Determine the [X, Y] coordinate at the center of the cell enclosing the given text.  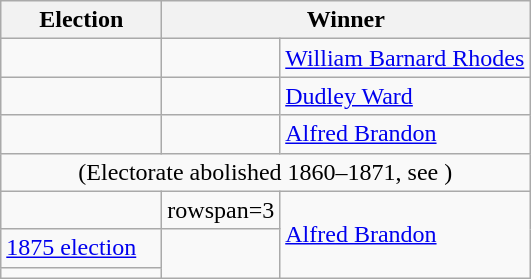
Winner [346, 20]
(Electorate abolished 1860–1871, see ) [266, 172]
Election [82, 20]
1875 election [82, 248]
William Barnard Rhodes [405, 58]
rowspan=3 [221, 210]
Dudley Ward [405, 96]
